Locate the cell with the specified text and output its (X, Y) center coordinate. 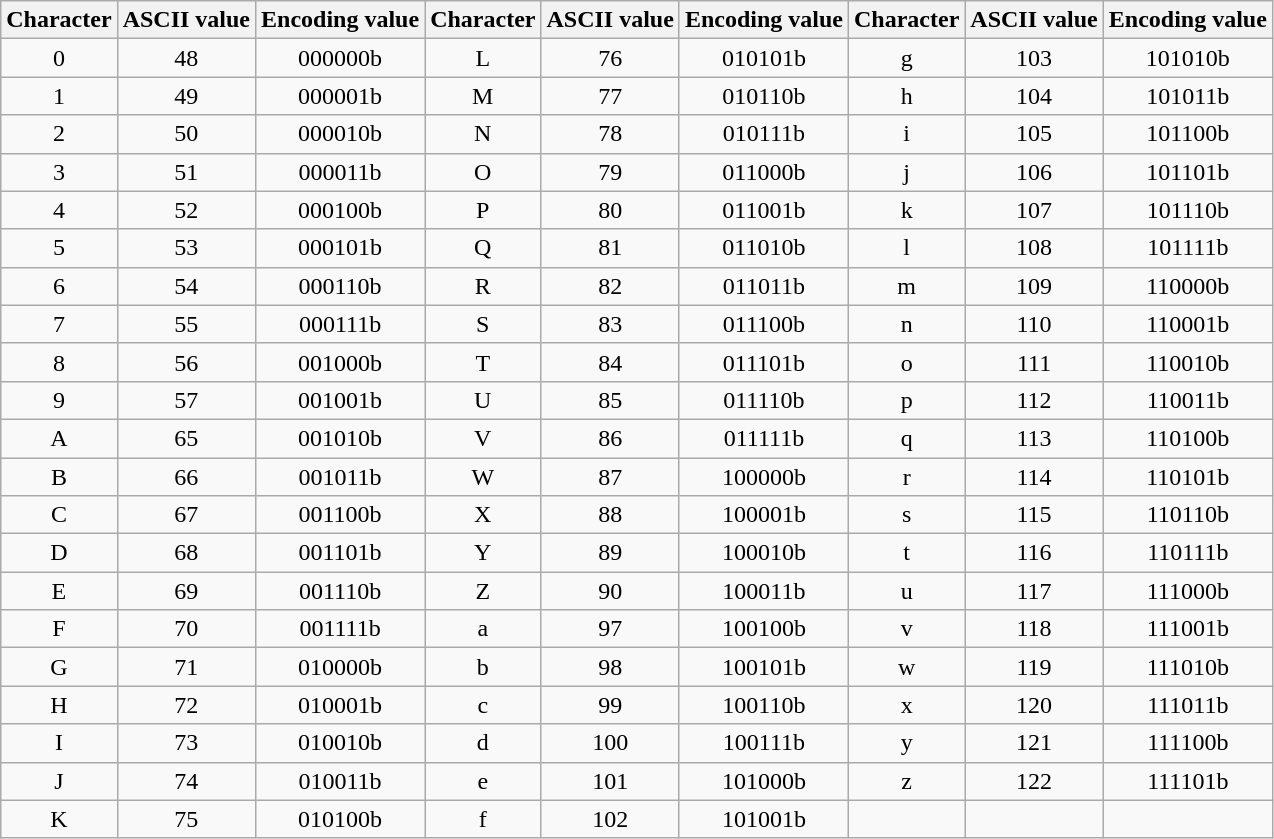
116 (1034, 553)
h (906, 96)
71 (186, 667)
97 (610, 629)
69 (186, 591)
011011b (764, 286)
84 (610, 362)
o (906, 362)
101100b (1188, 134)
000101b (340, 248)
b (483, 667)
111 (1034, 362)
121 (1034, 743)
000100b (340, 210)
7 (59, 324)
g (906, 58)
110000b (1188, 286)
F (59, 629)
000000b (340, 58)
100001b (764, 515)
000011b (340, 172)
51 (186, 172)
010001b (340, 705)
120 (1034, 705)
K (59, 819)
z (906, 781)
53 (186, 248)
105 (1034, 134)
74 (186, 781)
52 (186, 210)
000110b (340, 286)
J (59, 781)
65 (186, 438)
e (483, 781)
76 (610, 58)
100 (610, 743)
89 (610, 553)
86 (610, 438)
110010b (1188, 362)
100100b (764, 629)
001100b (340, 515)
t (906, 553)
u (906, 591)
010011b (340, 781)
66 (186, 477)
I (59, 743)
A (59, 438)
Q (483, 248)
y (906, 743)
011110b (764, 400)
q (906, 438)
8 (59, 362)
87 (610, 477)
49 (186, 96)
50 (186, 134)
B (59, 477)
010101b (764, 58)
001110b (340, 591)
114 (1034, 477)
83 (610, 324)
Z (483, 591)
Y (483, 553)
1 (59, 96)
5 (59, 248)
S (483, 324)
p (906, 400)
110 (1034, 324)
001010b (340, 438)
j (906, 172)
R (483, 286)
k (906, 210)
117 (1034, 591)
010111b (764, 134)
N (483, 134)
U (483, 400)
102 (610, 819)
111101b (1188, 781)
56 (186, 362)
85 (610, 400)
100111b (764, 743)
i (906, 134)
100101b (764, 667)
98 (610, 667)
l (906, 248)
111000b (1188, 591)
D (59, 553)
101001b (764, 819)
111001b (1188, 629)
s (906, 515)
103 (1034, 58)
118 (1034, 629)
n (906, 324)
112 (1034, 400)
010110b (764, 96)
101110b (1188, 210)
100110b (764, 705)
O (483, 172)
100000b (764, 477)
010010b (340, 743)
9 (59, 400)
110001b (1188, 324)
75 (186, 819)
67 (186, 515)
010100b (340, 819)
101111b (1188, 248)
122 (1034, 781)
011100b (764, 324)
90 (610, 591)
011000b (764, 172)
000111b (340, 324)
6 (59, 286)
2 (59, 134)
88 (610, 515)
108 (1034, 248)
111100b (1188, 743)
c (483, 705)
101 (610, 781)
73 (186, 743)
101000b (764, 781)
119 (1034, 667)
110110b (1188, 515)
101101b (1188, 172)
4 (59, 210)
H (59, 705)
E (59, 591)
72 (186, 705)
54 (186, 286)
115 (1034, 515)
001001b (340, 400)
W (483, 477)
001101b (340, 553)
79 (610, 172)
113 (1034, 438)
107 (1034, 210)
x (906, 705)
000010b (340, 134)
70 (186, 629)
109 (1034, 286)
110101b (1188, 477)
000001b (340, 96)
011010b (764, 248)
101010b (1188, 58)
3 (59, 172)
80 (610, 210)
101011b (1188, 96)
d (483, 743)
99 (610, 705)
110100b (1188, 438)
v (906, 629)
011101b (764, 362)
a (483, 629)
m (906, 286)
011111b (764, 438)
100010b (764, 553)
104 (1034, 96)
M (483, 96)
X (483, 515)
L (483, 58)
G (59, 667)
001000b (340, 362)
010000b (340, 667)
106 (1034, 172)
111010b (1188, 667)
78 (610, 134)
68 (186, 553)
011001b (764, 210)
f (483, 819)
77 (610, 96)
C (59, 515)
110011b (1188, 400)
110111b (1188, 553)
0 (59, 58)
w (906, 667)
r (906, 477)
V (483, 438)
100011b (764, 591)
55 (186, 324)
57 (186, 400)
T (483, 362)
81 (610, 248)
P (483, 210)
001011b (340, 477)
001111b (340, 629)
48 (186, 58)
82 (610, 286)
111011b (1188, 705)
